Return the [X, Y] coordinate for the center point of the cell that contains the specified text.  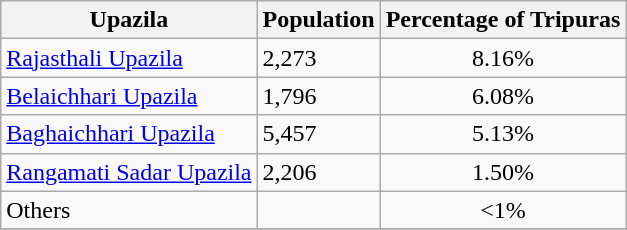
<1% [503, 210]
1.50% [503, 172]
6.08% [503, 96]
Others [129, 210]
1,796 [318, 96]
Upazila [129, 20]
Rangamati Sadar Upazila [129, 172]
Population [318, 20]
5,457 [318, 134]
5.13% [503, 134]
Baghaichhari Upazila [129, 134]
Rajasthali Upazila [129, 58]
8.16% [503, 58]
2,273 [318, 58]
Belaichhari Upazila [129, 96]
2,206 [318, 172]
Percentage of Tripuras [503, 20]
